Identify which cell holds the provided text, then report its (X, Y) central coordinate. 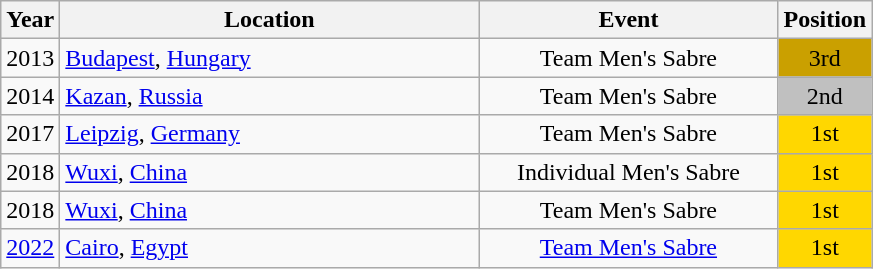
Event (628, 20)
Cairo, Egypt (270, 248)
2017 (30, 134)
Location (270, 20)
Position (825, 20)
Budapest, Hungary (270, 58)
Leipzig, Germany (270, 134)
3rd (825, 58)
2014 (30, 96)
2013 (30, 58)
Individual Men's Sabre (628, 172)
2022 (30, 248)
Kazan, Russia (270, 96)
2nd (825, 96)
Year (30, 20)
